Detect which cell encompasses the target text, then output its [X, Y] center coordinate. 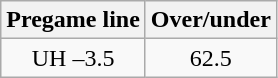
62.5 [210, 58]
UH –3.5 [74, 58]
Pregame line [74, 20]
Over/under [210, 20]
